Find where the given text appears and provide that cell's center as (x, y) coordinate. 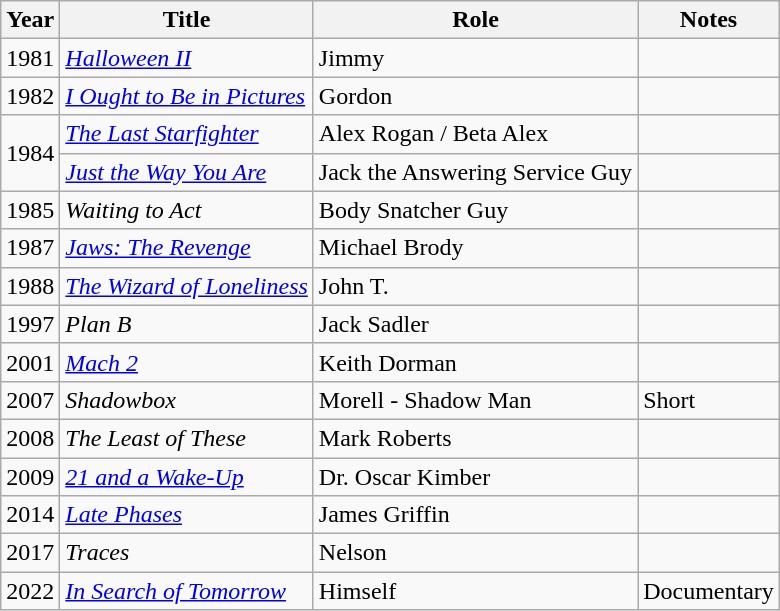
Role (475, 20)
Jack Sadler (475, 324)
Year (30, 20)
2008 (30, 438)
Dr. Oscar Kimber (475, 477)
Alex Rogan / Beta Alex (475, 134)
Just the Way You Are (187, 172)
The Least of These (187, 438)
Jimmy (475, 58)
Jaws: The Revenge (187, 248)
1987 (30, 248)
Michael Brody (475, 248)
Keith Dorman (475, 362)
Gordon (475, 96)
Mach 2 (187, 362)
Plan B (187, 324)
Waiting to Act (187, 210)
In Search of Tomorrow (187, 591)
Traces (187, 553)
2022 (30, 591)
Halloween II (187, 58)
The Wizard of Loneliness (187, 286)
2014 (30, 515)
I Ought to Be in Pictures (187, 96)
Himself (475, 591)
Morell - Shadow Man (475, 400)
Late Phases (187, 515)
Title (187, 20)
Documentary (709, 591)
1997 (30, 324)
Mark Roberts (475, 438)
Body Snatcher Guy (475, 210)
2001 (30, 362)
Short (709, 400)
2009 (30, 477)
21 and a Wake-Up (187, 477)
Shadowbox (187, 400)
Nelson (475, 553)
1985 (30, 210)
1982 (30, 96)
Jack the Answering Service Guy (475, 172)
1988 (30, 286)
1981 (30, 58)
2007 (30, 400)
2017 (30, 553)
John T. (475, 286)
Notes (709, 20)
James Griffin (475, 515)
1984 (30, 153)
The Last Starfighter (187, 134)
